Capture the cell that displays the provided text and extract its [X, Y] central coordinate. 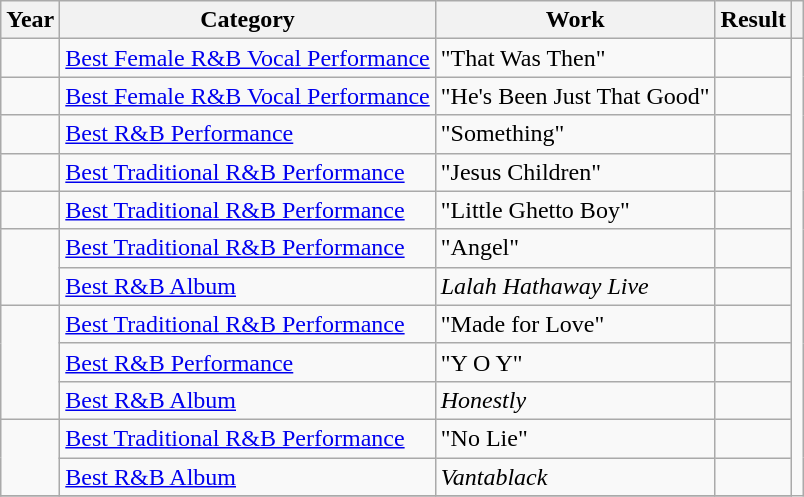
"That Was Then" [575, 58]
Year [30, 20]
Vantablack [575, 477]
Honestly [575, 400]
Lalah Hathaway Live [575, 286]
Work [575, 20]
"He's Been Just That Good" [575, 96]
"Jesus Children" [575, 172]
"Angel" [575, 248]
Category [248, 20]
"No Lie" [575, 438]
"Y O Y" [575, 362]
Result [753, 20]
"Made for Love" [575, 324]
"Little Ghetto Boy" [575, 210]
"Something" [575, 134]
